Scan for the cell matching the given text and deliver its [X, Y] coordinate at center. 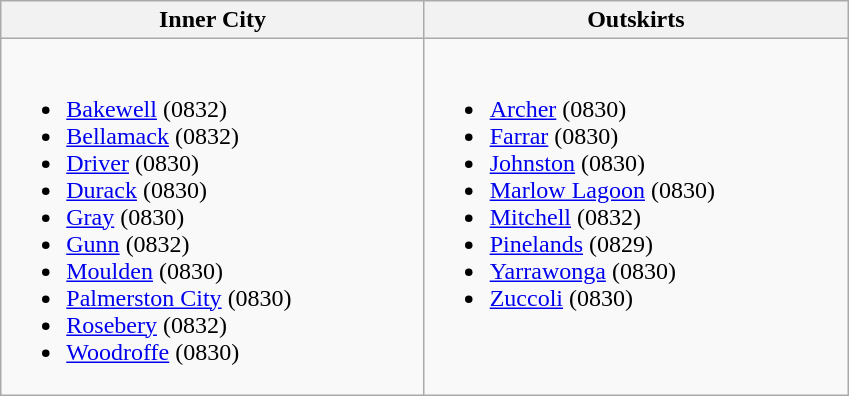
Inner City [212, 20]
Bakewell (0832)Bellamack (0832)Driver (0830)Durack (0830)Gray (0830)Gunn (0832)Moulden (0830)Palmerston City (0830)Rosebery (0832)Woodroffe (0830) [212, 217]
Archer (0830)Farrar (0830)Johnston (0830)Marlow Lagoon (0830)Mitchell (0832)Pinelands (0829)Yarrawonga (0830)Zuccoli (0830) [636, 217]
Outskirts [636, 20]
